Search for the cell housing the specified text and yield its [x, y] center coordinate. 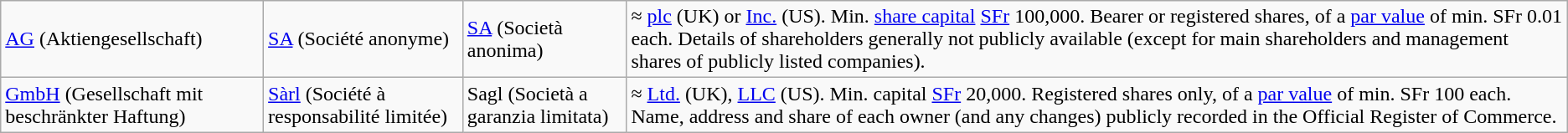
Sagl (Società a garanzia limitata) [544, 105]
SA (Società anonima) [544, 39]
Sàrl (Société à responsabilité limitée) [364, 105]
GmbH (Gesellschaft mit beschränkter Haftung) [132, 105]
SA (Société anonyme) [364, 39]
AG (Aktiengesellschaft) [132, 39]
